Locate the cell with the specified text and output its (X, Y) center coordinate. 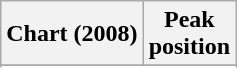
Chart (2008) (72, 34)
Peakposition (189, 34)
